Detect which cell encompasses the target text, then output its (x, y) center coordinate. 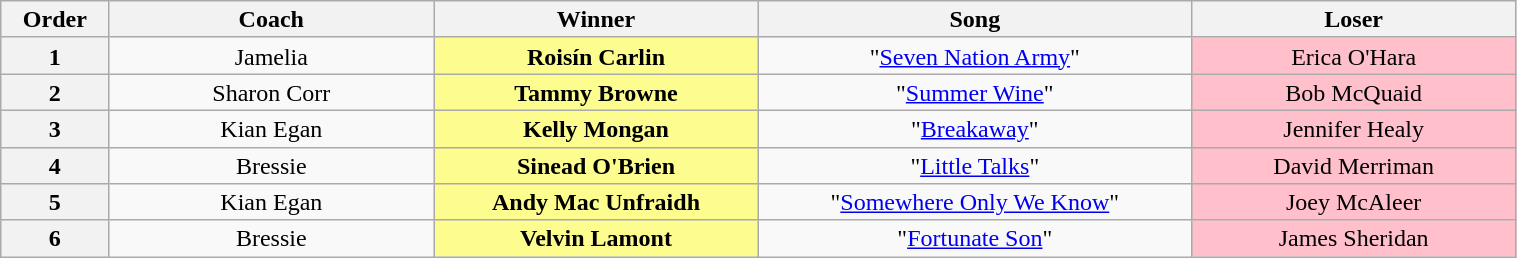
Bob McQuaid (1354, 92)
Jamelia (272, 56)
Sinead O'Brien (596, 166)
David Merriman (1354, 166)
"Breakaway" (974, 128)
Loser (1354, 20)
6 (55, 238)
"Fortunate Son" (974, 238)
"Somewhere Only We Know" (974, 202)
1 (55, 56)
Coach (272, 20)
4 (55, 166)
James Sheridan (1354, 238)
Kelly Mongan (596, 128)
Winner (596, 20)
5 (55, 202)
Jennifer Healy (1354, 128)
Andy Mac Unfraidh (596, 202)
Sharon Corr (272, 92)
Velvin Lamont (596, 238)
"Little Talks" (974, 166)
Song (974, 20)
Roisín Carlin (596, 56)
2 (55, 92)
"Summer Wine" (974, 92)
"Seven Nation Army" (974, 56)
Order (55, 20)
Erica O'Hara (1354, 56)
Joey McAleer (1354, 202)
Tammy Browne (596, 92)
3 (55, 128)
